Output the [x, y] coordinate of the center of the cell containing the given text.  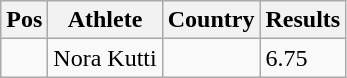
6.75 [303, 58]
Athlete [105, 20]
Country [211, 20]
Nora Kutti [105, 58]
Pos [24, 20]
Results [303, 20]
